For the text-containing cell, return its midpoint in [x, y] coordinate format. 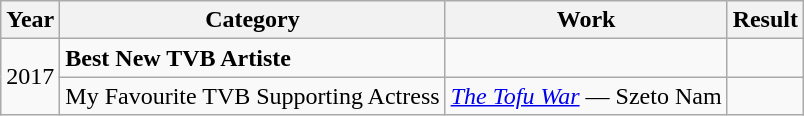
The Tofu War — Szeto Nam [586, 96]
Work [586, 20]
Result [765, 20]
Category [252, 20]
Year [30, 20]
Best New TVB Artiste [252, 58]
2017 [30, 77]
My Favourite TVB Supporting Actress [252, 96]
